Output the [x, y] coordinate of the center of the cell containing the given text.  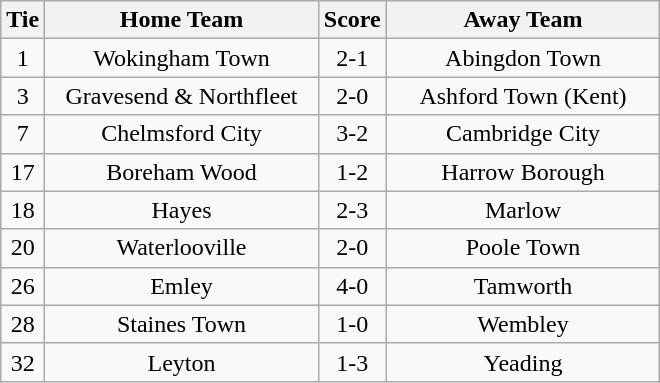
Tamworth [523, 286]
Staines Town [182, 324]
Tie [23, 20]
1 [23, 58]
26 [23, 286]
Hayes [182, 210]
1-3 [352, 362]
Wokingham Town [182, 58]
Score [352, 20]
7 [23, 134]
Marlow [523, 210]
Waterlooville [182, 248]
Yeading [523, 362]
1-2 [352, 172]
Harrow Borough [523, 172]
20 [23, 248]
Ashford Town (Kent) [523, 96]
3-2 [352, 134]
Chelmsford City [182, 134]
28 [23, 324]
Cambridge City [523, 134]
Away Team [523, 20]
18 [23, 210]
Poole Town [523, 248]
4-0 [352, 286]
17 [23, 172]
2-1 [352, 58]
3 [23, 96]
Leyton [182, 362]
Home Team [182, 20]
Emley [182, 286]
Boreham Wood [182, 172]
Abingdon Town [523, 58]
Gravesend & Northfleet [182, 96]
1-0 [352, 324]
32 [23, 362]
2-3 [352, 210]
Wembley [523, 324]
